Identify which cell holds the provided text, then report its (x, y) central coordinate. 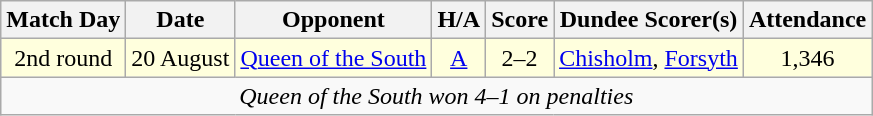
Queen of the South (334, 58)
2–2 (520, 58)
Dundee Scorer(s) (649, 20)
Opponent (334, 20)
Attendance (807, 20)
1,346 (807, 58)
Date (180, 20)
A (459, 58)
2nd round (64, 58)
Chisholm, Forsyth (649, 58)
Queen of the South won 4–1 on penalties (436, 96)
20 August (180, 58)
H/A (459, 20)
Score (520, 20)
Match Day (64, 20)
